Determine the [x, y] coordinate at the center of the cell enclosing the given text.  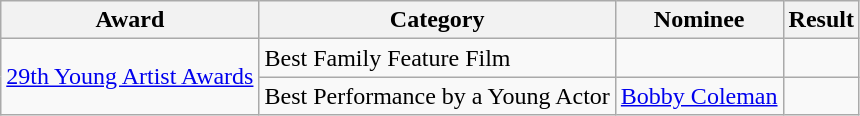
29th Young Artist Awards [130, 77]
Award [130, 20]
Best Family Feature Film [437, 58]
Nominee [699, 20]
Bobby Coleman [699, 96]
Result [821, 20]
Best Performance by a Young Actor [437, 96]
Category [437, 20]
